Return the (x, y) coordinate for the center point of the cell that contains the specified text.  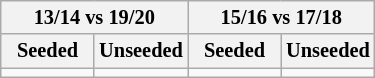
13/14 vs 19/20 (94, 17)
15/16 vs 17/18 (282, 17)
